Output the [X, Y] coordinate of the center of the cell containing the given text.  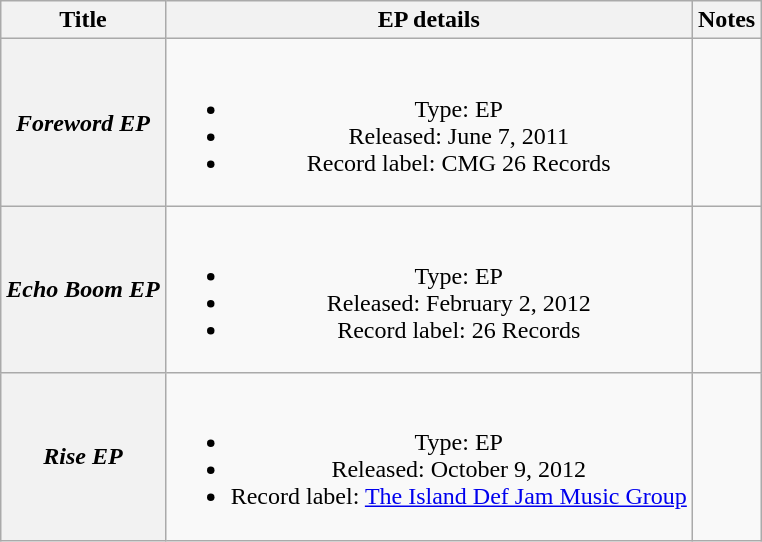
EP details [428, 20]
Echo Boom EP [83, 290]
Title [83, 20]
Type: EPReleased: February 2, 2012Record label: 26 Records [428, 290]
Type: EPReleased: June 7, 2011Record label: CMG 26 Records [428, 122]
Rise EP [83, 456]
Type: EPReleased: October 9, 2012Record label: The Island Def Jam Music Group [428, 456]
Foreword EP [83, 122]
Notes [726, 20]
